Provide the [X, Y] coordinate of the cell's center where the given text is located.  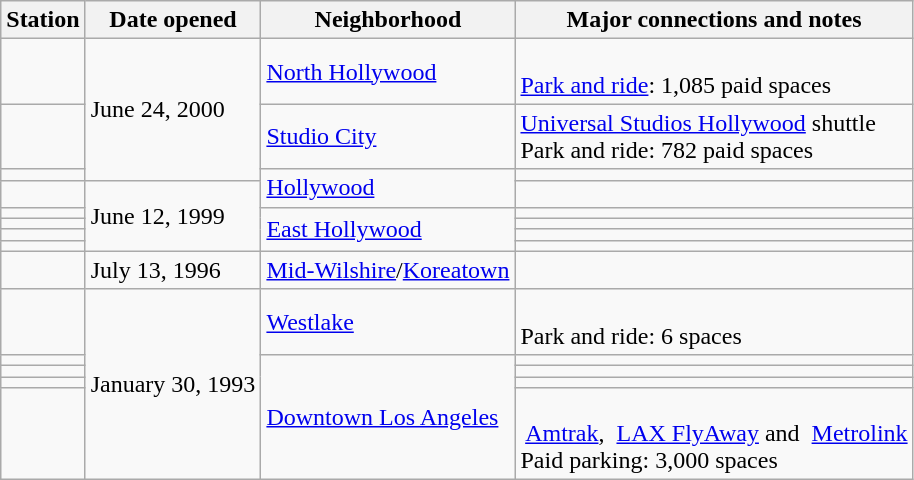
Studio City [388, 136]
Major connections and notes [714, 20]
June 24, 2000 [173, 110]
Amtrak, LAX FlyAway and MetrolinkPaid parking: 3,000 spaces [714, 434]
Park and ride: 6 spaces [714, 322]
July 13, 1996 [173, 270]
Park and ride: 1,085 paid spaces [714, 72]
June 12, 1999 [173, 216]
Westlake [388, 322]
Station [43, 20]
Universal Studios Hollywood shuttlePark and ride: 782 paid spaces [714, 136]
Neighborhood [388, 20]
January 30, 1993 [173, 384]
Date opened [173, 20]
North Hollywood [388, 72]
Mid-Wilshire/Koreatown [388, 270]
East Hollywood [388, 229]
Hollywood [388, 188]
Downtown Los Angeles [388, 416]
